For the text-containing cell, return its midpoint in (X, Y) coordinate format. 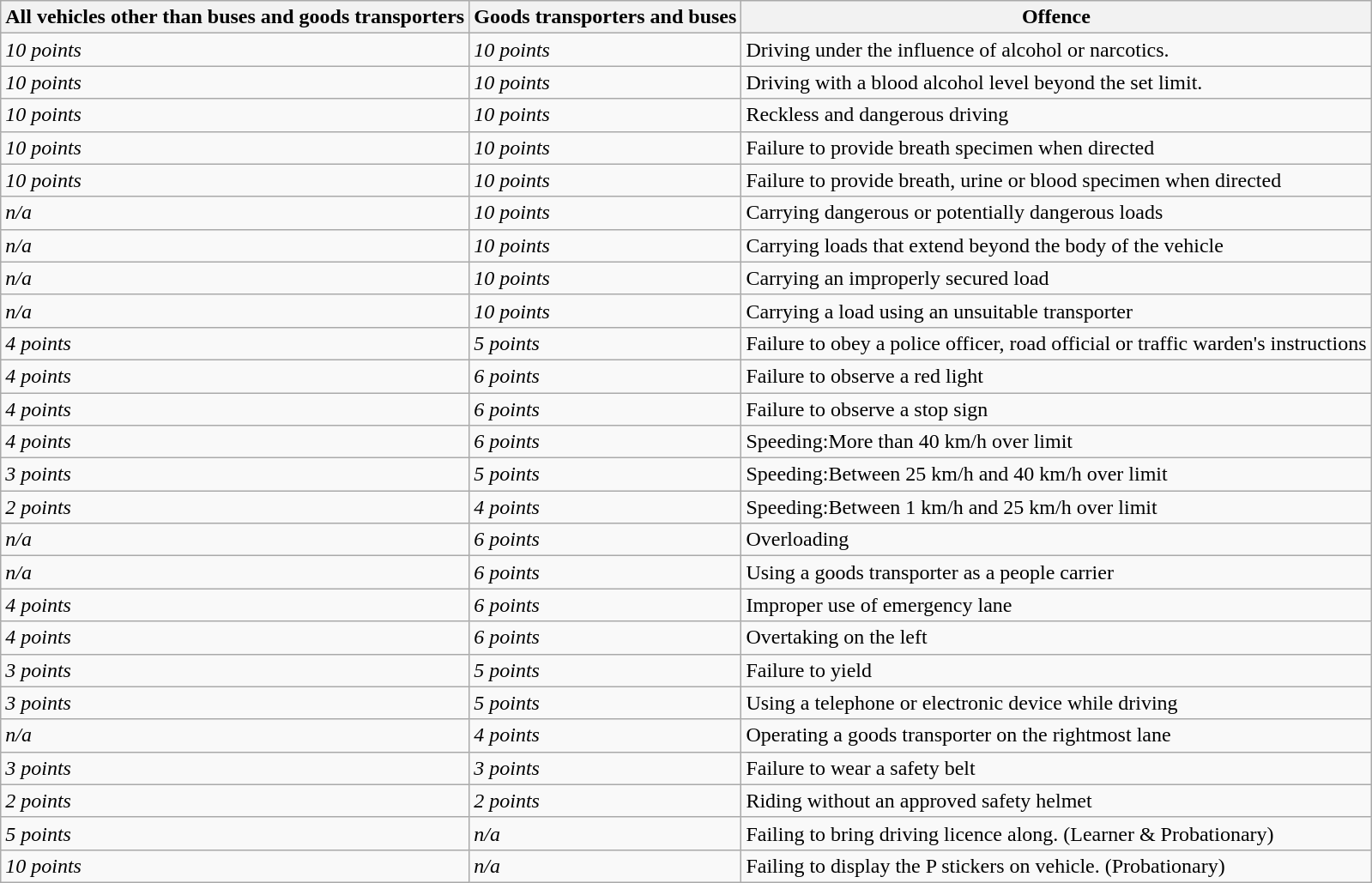
Driving with a blood alcohol level beyond the set limit. (1056, 82)
Reckless and dangerous driving (1056, 115)
Goods transporters and buses (606, 17)
Overloading (1056, 540)
Failing to display the P stickers on vehicle. (Probationary) (1056, 866)
Improper use of emergency lane (1056, 605)
Speeding:More than 40 km/h over limit (1056, 442)
Carrying a load using an unsuitable transporter (1056, 311)
Failing to bring driving licence along. (Learner & Probationary) (1056, 833)
Operating a goods transporter on the rightmost lane (1056, 735)
All vehicles other than buses and goods transporters (235, 17)
Driving under the influence of alcohol or narcotics. (1056, 50)
Speeding:Between 1 km/h and 25 km/h over limit (1056, 507)
Offence (1056, 17)
Failure to obey a police officer, road official or traffic warden's instructions (1056, 343)
Speeding:Between 25 km/h and 40 km/h over limit (1056, 475)
Using a goods transporter as a people carrier (1056, 572)
Riding without an approved safety helmet (1056, 801)
Failure to observe a red light (1056, 376)
Failure to yield (1056, 670)
Carrying an improperly secured load (1056, 278)
Carrying dangerous or potentially dangerous loads (1056, 213)
Carrying loads that extend beyond the body of the vehicle (1056, 245)
Using a telephone or electronic device while driving (1056, 703)
Failure to provide breath specimen when directed (1056, 148)
Failure to wear a safety belt (1056, 768)
Overtaking on the left (1056, 638)
Failure to observe a stop sign (1056, 409)
Failure to provide breath, urine or blood specimen when directed (1056, 180)
